Output the [X, Y] coordinate of the center of the cell containing the given text.  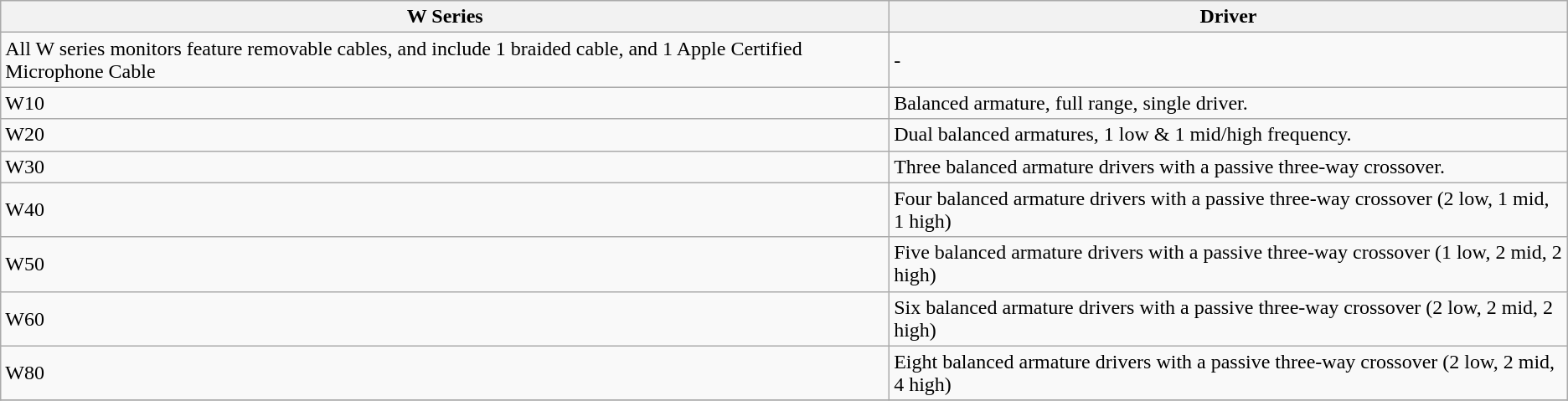
Four balanced armature drivers with a passive three-way crossover (2 low, 1 mid, 1 high) [1229, 209]
Dual balanced armatures, 1 low & 1 mid/high frequency. [1229, 135]
Six balanced armature drivers with a passive three-way crossover (2 low, 2 mid, 2 high) [1229, 318]
Balanced armature, full range, single driver. [1229, 103]
W10 [446, 103]
W40 [446, 209]
Eight balanced armature drivers with a passive three-way crossover (2 low, 2 mid, 4 high) [1229, 373]
Three balanced armature drivers with a passive three-way crossover. [1229, 167]
W20 [446, 135]
- [1229, 60]
Five balanced armature drivers with a passive three-way crossover (1 low, 2 mid, 2 high) [1229, 265]
Driver [1229, 17]
W60 [446, 318]
W80 [446, 373]
W Series [446, 17]
All W series monitors feature removable cables, and include 1 braided cable, and 1 Apple Certified Microphone Cable [446, 60]
W30 [446, 167]
W50 [446, 265]
